Return the [X, Y] coordinate for the center point of the cell that contains the specified text.  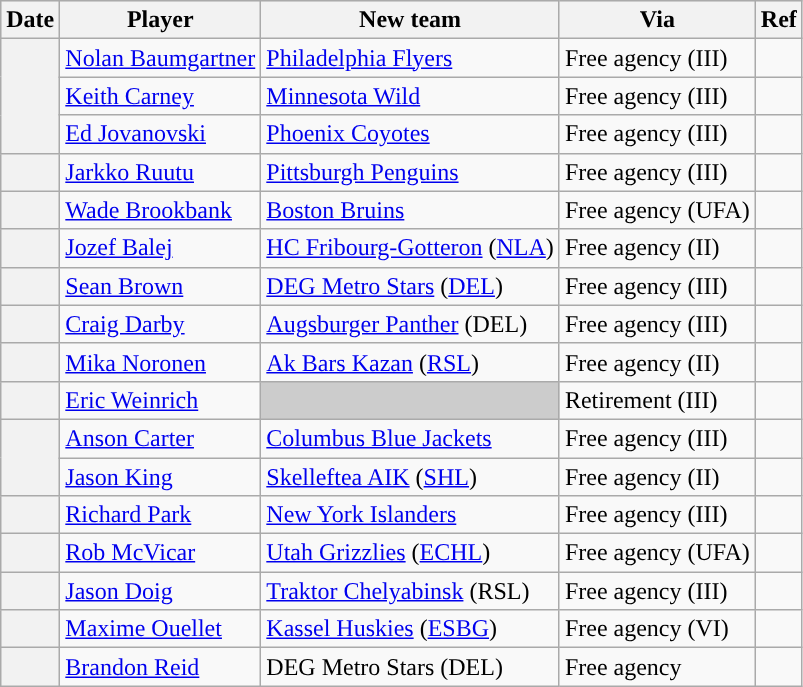
Boston Bruins [410, 210]
Phoenix Coyotes [410, 134]
Philadelphia Flyers [410, 58]
Free agency [657, 667]
Columbus Blue Jackets [410, 438]
Traktor Chelyabinsk (RSL) [410, 591]
Craig Darby [160, 324]
Richard Park [160, 515]
Nolan Baumgartner [160, 58]
Skelleftea AIK (SHL) [410, 477]
Sean Brown [160, 286]
Maxime Ouellet [160, 629]
New York Islanders [410, 515]
Ref [778, 20]
Jason King [160, 477]
Rob McVicar [160, 553]
Wade Brookbank [160, 210]
Mika Noronen [160, 362]
HC Fribourg-Gotteron (NLA) [410, 248]
Jarkko Ruutu [160, 172]
Utah Grizzlies (ECHL) [410, 553]
Brandon Reid [160, 667]
Retirement (III) [657, 400]
Ed Jovanovski [160, 134]
Eric Weinrich [160, 400]
Anson Carter [160, 438]
Augsburger Panther (DEL) [410, 324]
Ak Bars Kazan (RSL) [410, 362]
Minnesota Wild [410, 96]
Date [30, 20]
Pittsburgh Penguins [410, 172]
New team [410, 20]
Kassel Huskies (ESBG) [410, 629]
Jozef Balej [160, 248]
Keith Carney [160, 96]
Via [657, 20]
Player [160, 20]
Jason Doig [160, 591]
Free agency (VI) [657, 629]
